Locate the cell with the specified text and output its [x, y] center coordinate. 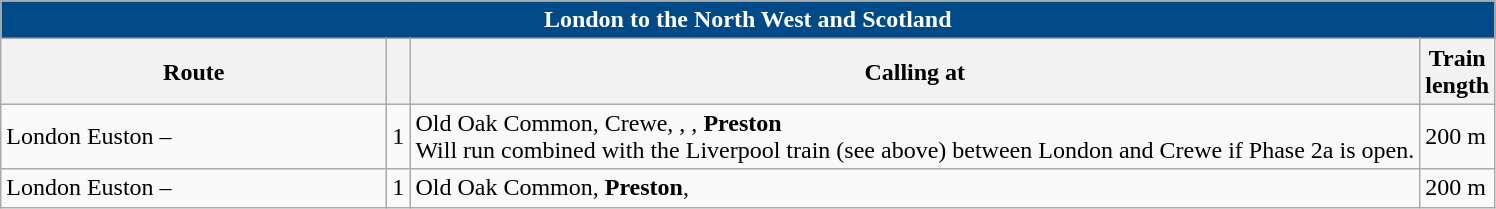
Old Oak Common, Preston, [915, 188]
Old Oak Common, Crewe, , , PrestonWill run combined with the Liverpool train (see above) between London and Crewe if Phase 2a is open. [915, 136]
Route [194, 72]
London to the North West and Scotland [748, 20]
Trainlength [1458, 72]
Calling at [915, 72]
